Capture the cell that displays the provided text and extract its (x, y) central coordinate. 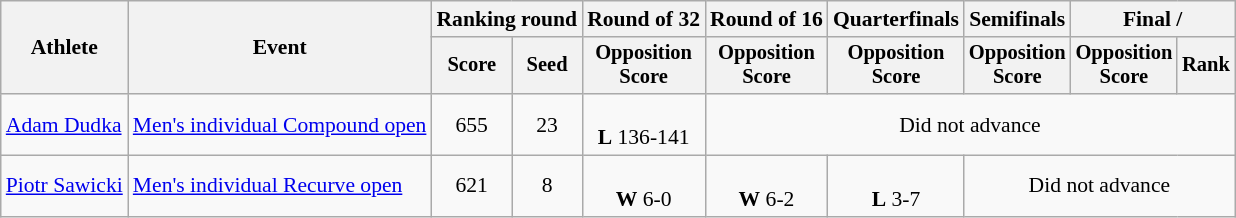
Event (280, 48)
Round of 32 (644, 19)
Seed (547, 66)
Final / (1153, 19)
Men's individual Compound open (280, 124)
Adam Dudka (64, 124)
L 3-7 (896, 186)
Rank (1206, 66)
23 (547, 124)
Quarterfinals (896, 19)
W 6-0 (644, 186)
621 (472, 186)
Semifinals (1018, 19)
655 (472, 124)
Ranking round (506, 19)
Score (472, 66)
Men's individual Recurve open (280, 186)
L 136-141 (644, 124)
Round of 16 (766, 19)
8 (547, 186)
Piotr Sawicki (64, 186)
Athlete (64, 48)
W 6-2 (766, 186)
